Return (x, y) of the center of cell containing provided text 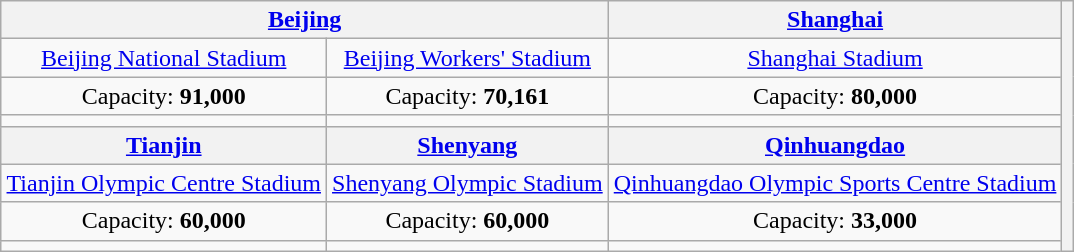
Qinhuangdao (835, 145)
Capacity: 70,161 (468, 96)
Capacity: 91,000 (164, 96)
Shenyang (468, 145)
Tianjin (164, 145)
Shanghai Stadium (835, 58)
Beijing (304, 20)
Shenyang Olympic Stadium (468, 183)
Beijing Workers' Stadium (468, 58)
Capacity: 33,000 (835, 221)
Qinhuangdao Olympic Sports Centre Stadium (835, 183)
Beijing National Stadium (164, 58)
Shanghai (835, 20)
Tianjin Olympic Centre Stadium (164, 183)
Capacity: 80,000 (835, 96)
